Search for the cell housing the specified text and yield its (X, Y) center coordinate. 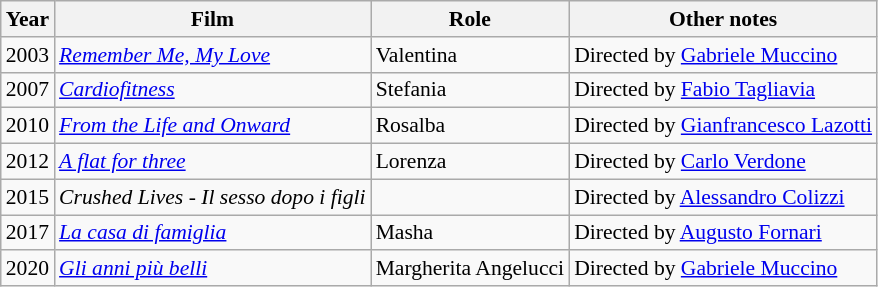
Role (470, 19)
A flat for three (212, 162)
2003 (28, 55)
Film (212, 19)
Lorenza (470, 162)
2015 (28, 197)
Directed by Augusto Fornari (723, 233)
Directed by Alessandro Colizzi (723, 197)
Directed by Carlo Verdone (723, 162)
2012 (28, 162)
Rosalba (470, 126)
Remember Me, My Love (212, 55)
2017 (28, 233)
Gli anni più belli (212, 269)
2007 (28, 90)
Directed by Gianfrancesco Lazotti (723, 126)
Valentina (470, 55)
From the Life and Onward (212, 126)
Cardiofitness (212, 90)
La casa di famiglia (212, 233)
2010 (28, 126)
Stefania (470, 90)
Year (28, 19)
Other notes (723, 19)
2020 (28, 269)
Margherita Angelucci (470, 269)
Crushed Lives - Il sesso dopo i figli (212, 197)
Directed by Fabio Tagliavia (723, 90)
Masha (470, 233)
